Provide the (x, y) coordinate of the cell's center where the given text is located.  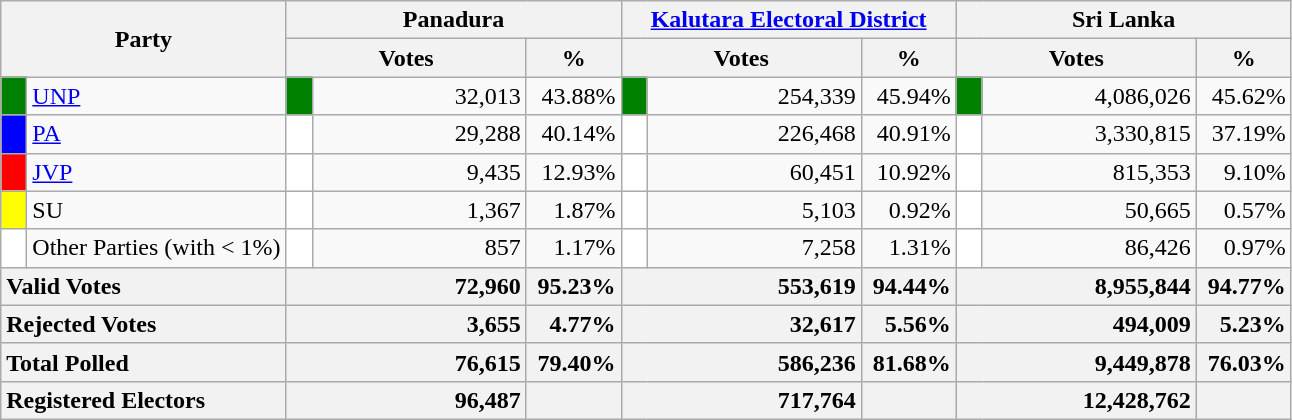
9.10% (1244, 172)
5,103 (754, 210)
86,426 (1089, 248)
12.93% (574, 172)
60,451 (754, 172)
553,619 (741, 286)
1.17% (574, 248)
72,960 (406, 286)
3,655 (406, 324)
96,487 (406, 400)
Total Polled (144, 362)
40.14% (574, 134)
95.23% (574, 286)
1.31% (908, 248)
717,764 (741, 400)
Panadura (454, 20)
UNP (156, 96)
29,288 (419, 134)
586,236 (741, 362)
Rejected Votes (144, 324)
76.03% (1244, 362)
494,009 (1076, 324)
45.62% (1244, 96)
Party (144, 39)
32,617 (741, 324)
Sri Lanka (1124, 20)
7,258 (754, 248)
81.68% (908, 362)
76,615 (406, 362)
9,449,878 (1076, 362)
4.77% (574, 324)
0.92% (908, 210)
226,468 (754, 134)
3,330,815 (1089, 134)
Registered Electors (144, 400)
Other Parties (with < 1%) (156, 248)
857 (419, 248)
5.23% (1244, 324)
4,086,026 (1089, 96)
32,013 (419, 96)
94.44% (908, 286)
45.94% (908, 96)
Kalutara Electoral District (788, 20)
37.19% (1244, 134)
94.77% (1244, 286)
0.57% (1244, 210)
40.91% (908, 134)
Valid Votes (144, 286)
8,955,844 (1076, 286)
815,353 (1089, 172)
PA (156, 134)
43.88% (574, 96)
1.87% (574, 210)
1,367 (419, 210)
JVP (156, 172)
79.40% (574, 362)
5.56% (908, 324)
50,665 (1089, 210)
SU (156, 210)
9,435 (419, 172)
12,428,762 (1076, 400)
254,339 (754, 96)
0.97% (1244, 248)
10.92% (908, 172)
